From the cell containing the given text, extract its center point as (X, Y) coordinate. 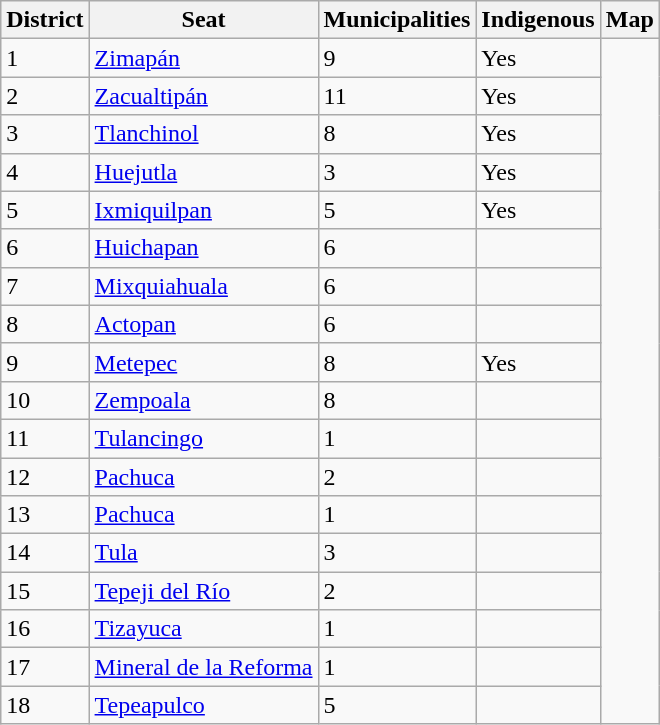
4 (45, 172)
Huejutla (204, 172)
Tepeji del Río (204, 591)
Mixquiahuala (204, 286)
District (45, 20)
Actopan (204, 324)
Seat (204, 20)
Ixmiquilpan (204, 210)
15 (45, 591)
Tula (204, 553)
Mineral de la Reforma (204, 667)
Zempoala (204, 400)
10 (45, 400)
Tizayuca (204, 629)
18 (45, 705)
Municipalities (397, 20)
7 (45, 286)
13 (45, 515)
Zimapán (204, 58)
14 (45, 553)
17 (45, 667)
Zacualtipán (204, 96)
Tulancingo (204, 438)
Metepec (204, 362)
Huichapan (204, 248)
Indigenous (538, 20)
Tepeapulco (204, 705)
Map (630, 20)
12 (45, 477)
Tlanchinol (204, 134)
16 (45, 629)
